Determine the (x, y) coordinate at the center of the cell enclosing the given text.  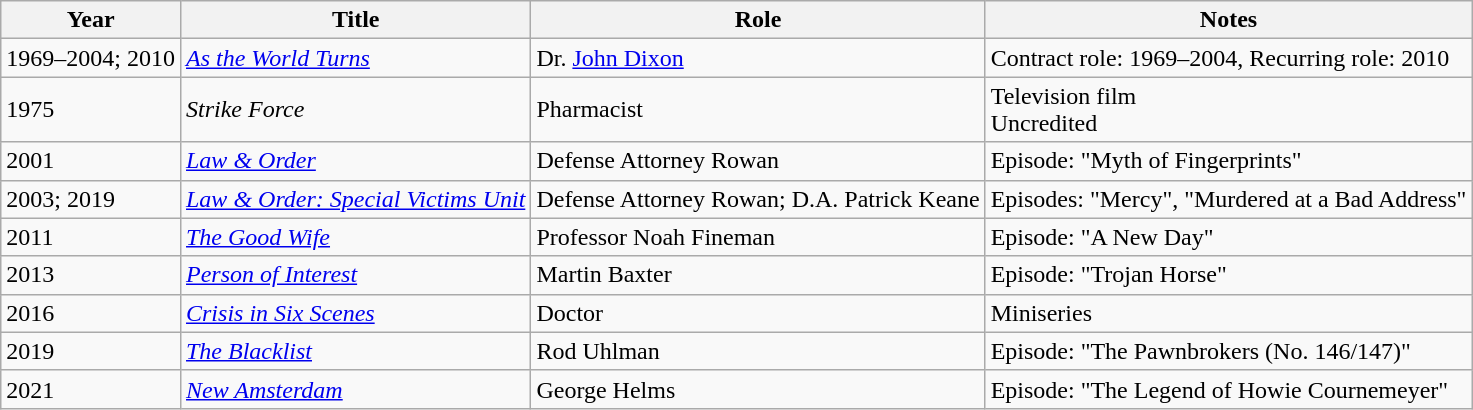
Notes (1228, 20)
1969–2004; 2010 (91, 58)
2001 (91, 161)
Episode: "The Legend of Howie Cournemeyer" (1228, 389)
George Helms (758, 389)
Miniseries (1228, 313)
Law & Order (355, 161)
Rod Uhlman (758, 351)
New Amsterdam (355, 389)
2011 (91, 237)
Episode: "The Pawnbrokers (No. 146/147)" (1228, 351)
Episode: "Myth of Fingerprints" (1228, 161)
Martin Baxter (758, 275)
Law & Order: Special Victims Unit (355, 199)
2021 (91, 389)
Year (91, 20)
Episode: "Trojan Horse" (1228, 275)
The Blacklist (355, 351)
Strike Force (355, 110)
2016 (91, 313)
Dr. John Dixon (758, 58)
Episodes: "Mercy", "Murdered at a Bad Address" (1228, 199)
Role (758, 20)
Defense Attorney Rowan (758, 161)
Title (355, 20)
2013 (91, 275)
2019 (91, 351)
Professor Noah Fineman (758, 237)
Crisis in Six Scenes (355, 313)
The Good Wife (355, 237)
As the World Turns (355, 58)
Doctor (758, 313)
2003; 2019 (91, 199)
Defense Attorney Rowan; D.A. Patrick Keane (758, 199)
Pharmacist (758, 110)
1975 (91, 110)
Episode: "A New Day" (1228, 237)
Television filmUncredited (1228, 110)
Person of Interest (355, 275)
Contract role: 1969–2004, Recurring role: 2010 (1228, 58)
